Locate the cell with the specified text and output its [X, Y] center coordinate. 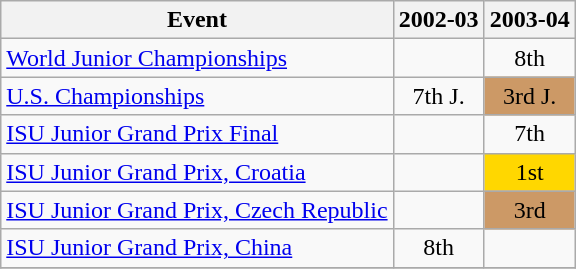
7th [530, 134]
World Junior Championships [197, 58]
3rd J. [530, 96]
ISU Junior Grand Prix Final [197, 134]
2003-04 [530, 20]
ISU Junior Grand Prix, Croatia [197, 172]
U.S. Championships [197, 96]
3rd [530, 210]
1st [530, 172]
2002-03 [438, 20]
7th J. [438, 96]
ISU Junior Grand Prix, China [197, 248]
Event [197, 20]
ISU Junior Grand Prix, Czech Republic [197, 210]
